Return (X, Y) of the center of cell containing provided text 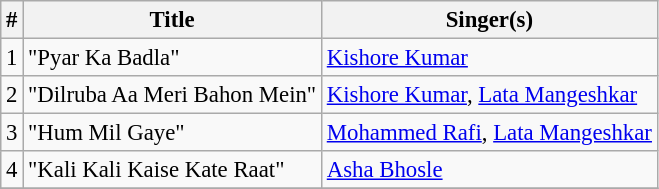
4 (12, 170)
Title (172, 20)
Singer(s) (489, 20)
1 (12, 58)
Kishore Kumar, Lata Mangeshkar (489, 95)
"Dilruba Aa Meri Bahon Mein" (172, 95)
"Hum Mil Gaye" (172, 133)
3 (12, 133)
2 (12, 95)
"Kali Kali Kaise Kate Raat" (172, 170)
# (12, 20)
Asha Bhosle (489, 170)
"Pyar Ka Badla" (172, 58)
Mohammed Rafi, Lata Mangeshkar (489, 133)
Kishore Kumar (489, 58)
